Return the (x, y) coordinate for the center point of the cell that contains the specified text.  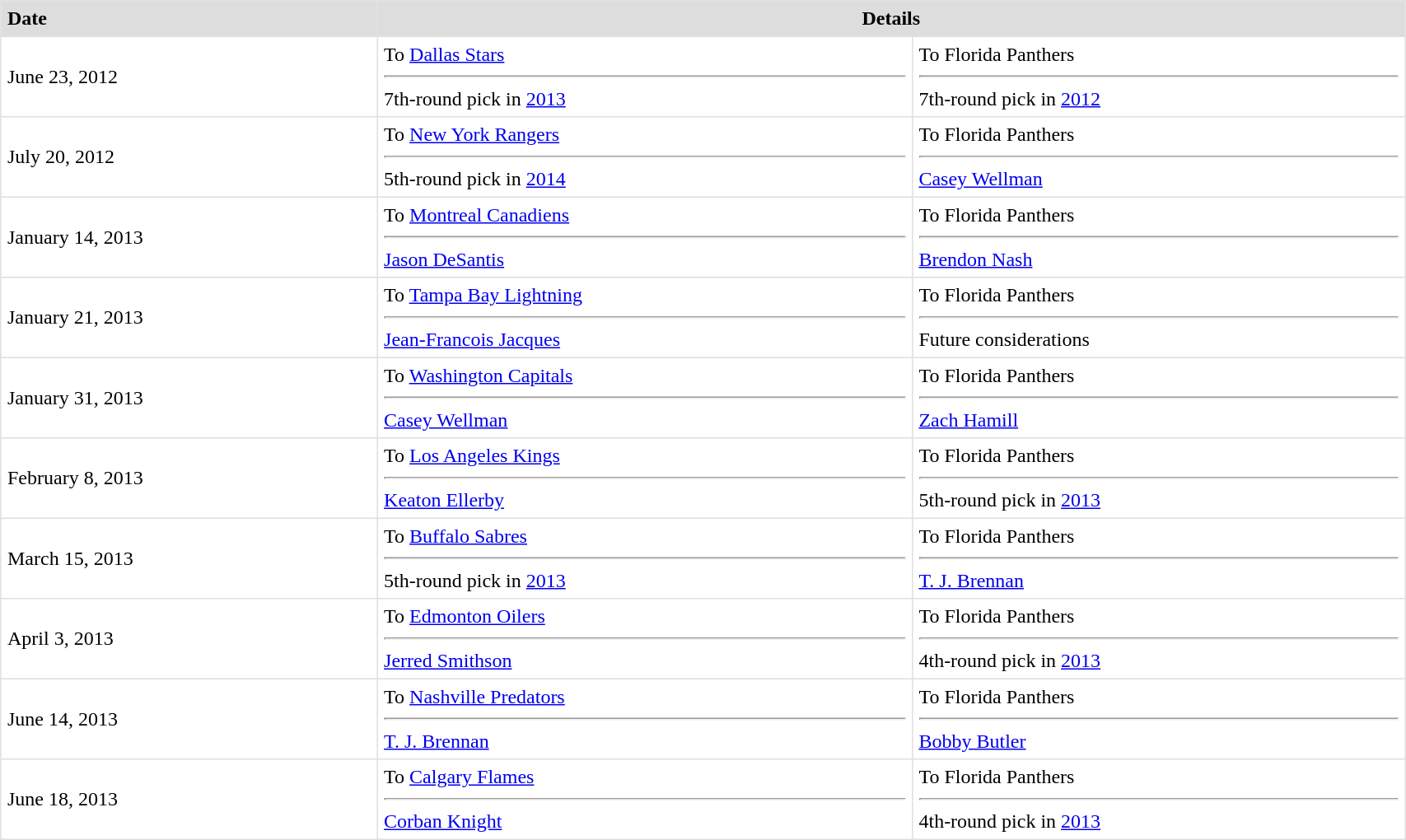
To Edmonton Oilers Jerred Smithson (644, 639)
July 20, 2012 (189, 157)
To Nashville Predators T. J. Brennan (644, 719)
June 18, 2013 (189, 800)
To Florida Panthers 5th-round pick in 2013 (1158, 478)
To Florida Panthers T. J. Brennan (1158, 558)
To Florida Panthers Casey Wellman (1158, 157)
February 8, 2013 (189, 478)
To Florida Panthers Zach Hamill (1158, 398)
Details (891, 19)
To Montreal Canadiens Jason DeSantis (644, 237)
March 15, 2013 (189, 558)
To Florida Panthers Future considerations (1158, 318)
Date (189, 19)
April 3, 2013 (189, 639)
January 21, 2013 (189, 318)
To Florida Panthers Brendon Nash (1158, 237)
To Tampa Bay Lightning Jean-Francois Jacques (644, 318)
To Washington Capitals Casey Wellman (644, 398)
January 31, 2013 (189, 398)
June 23, 2012 (189, 77)
To Calgary Flames Corban Knight (644, 800)
To New York Rangers 5th-round pick in 2014 (644, 157)
To Florida Panthers Bobby Butler (1158, 719)
To Los Angeles Kings Keaton Ellerby (644, 478)
June 14, 2013 (189, 719)
To Dallas Stars 7th-round pick in 2013 (644, 77)
To Buffalo Sabres 5th-round pick in 2013 (644, 558)
To Florida Panthers 7th-round pick in 2012 (1158, 77)
January 14, 2013 (189, 237)
